Pinpoint the cell where the given text exists, returning its (x, y) midpoint coordinate. 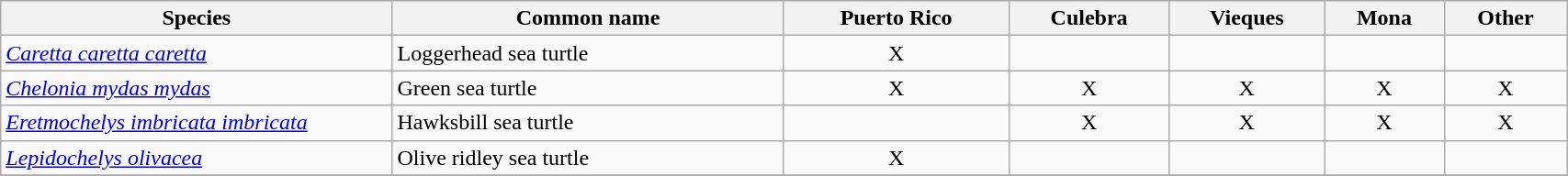
Vieques (1247, 18)
Puerto Rico (897, 18)
Species (197, 18)
Green sea turtle (588, 88)
Mona (1385, 18)
Loggerhead sea turtle (588, 53)
Lepidochelys olivacea (197, 158)
Culebra (1089, 18)
Other (1505, 18)
Hawksbill sea turtle (588, 123)
Caretta caretta caretta (197, 53)
Olive ridley sea turtle (588, 158)
Chelonia mydas mydas (197, 88)
Common name (588, 18)
Eretmochelys imbricata imbricata (197, 123)
